For the text-containing cell, return its midpoint in (X, Y) coordinate format. 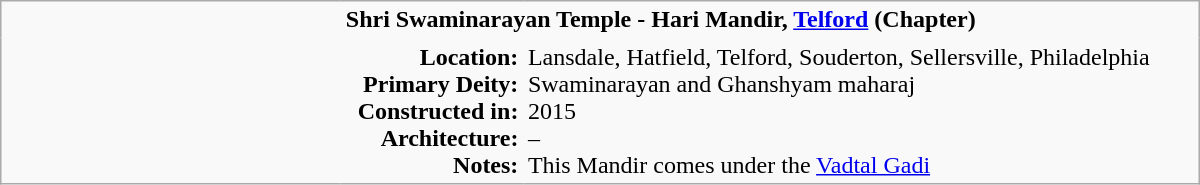
Shri Swaminarayan Temple - Hari Mandir, Telford (Chapter) (770, 20)
Location:Primary Deity:Constructed in: Architecture:Notes: (432, 110)
Lansdale, Hatfield, Telford, Souderton, Sellersville, PhiladelphiaSwaminarayan and Ghanshyam maharaj 2015– This Mandir comes under the Vadtal Gadi (861, 110)
